Pinpoint the cell where the given text exists, returning its [x, y] midpoint coordinate. 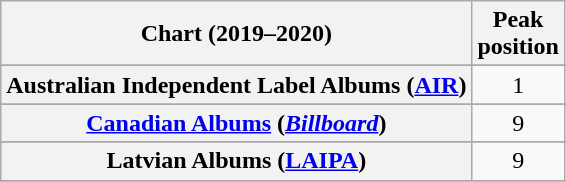
Chart (2019–2020) [236, 34]
Latvian Albums (LAIPA) [236, 161]
Canadian Albums (Billboard) [236, 123]
Australian Independent Label Albums (AIR) [236, 85]
Peakposition [518, 34]
1 [518, 85]
